Return [X, Y] of the center of cell containing provided text 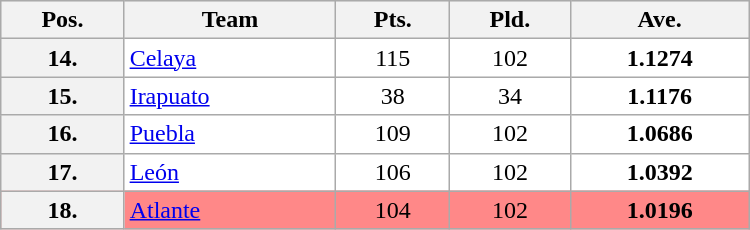
Team [230, 20]
14. [62, 58]
15. [62, 96]
Pld. [510, 20]
Pts. [393, 20]
Pos. [62, 20]
115 [393, 58]
18. [62, 210]
Irapuato [230, 96]
Puebla [230, 134]
109 [393, 134]
104 [393, 210]
León [230, 172]
Atlante [230, 210]
Celaya [230, 58]
1.1274 [660, 58]
34 [510, 96]
16. [62, 134]
38 [393, 96]
17. [62, 172]
1.1176 [660, 96]
1.0686 [660, 134]
Ave. [660, 20]
1.0392 [660, 172]
1.0196 [660, 210]
106 [393, 172]
